Extract the [X, Y] coordinate from the center of the cell holding the provided text.  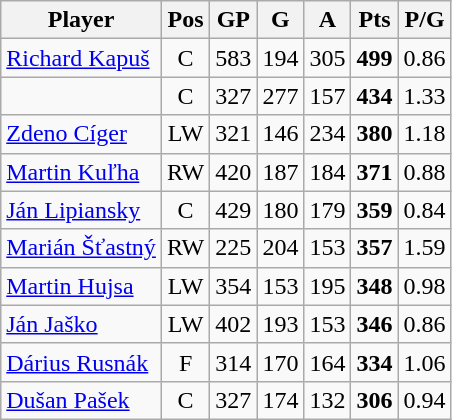
583 [234, 58]
Zdeno Cíger [82, 134]
277 [280, 96]
380 [374, 134]
170 [280, 362]
Dárius Rusnák [82, 362]
194 [280, 58]
P/G [424, 20]
1.33 [424, 96]
180 [280, 210]
359 [374, 210]
Pts [374, 20]
157 [328, 96]
314 [234, 362]
321 [234, 134]
GP [234, 20]
357 [374, 248]
193 [280, 324]
Dušan Pašek [82, 400]
0.98 [424, 286]
499 [374, 58]
306 [374, 400]
334 [374, 362]
1.06 [424, 362]
Ján Jaško [82, 324]
420 [234, 172]
1.59 [424, 248]
Martin Kuľha [82, 172]
132 [328, 400]
434 [374, 96]
195 [328, 286]
Pos [185, 20]
174 [280, 400]
305 [328, 58]
A [328, 20]
G [280, 20]
225 [234, 248]
184 [328, 172]
402 [234, 324]
Marián Šťastný [82, 248]
187 [280, 172]
Richard Kapuš [82, 58]
0.88 [424, 172]
164 [328, 362]
0.84 [424, 210]
1.18 [424, 134]
0.94 [424, 400]
429 [234, 210]
234 [328, 134]
F [185, 362]
Ján Lipiansky [82, 210]
146 [280, 134]
204 [280, 248]
Martin Hujsa [82, 286]
371 [374, 172]
354 [234, 286]
348 [374, 286]
179 [328, 210]
346 [374, 324]
Player [82, 20]
